Find where the given text appears and provide that cell's center as (X, Y) coordinate. 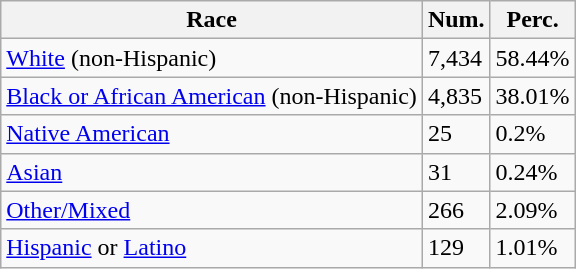
38.01% (532, 96)
129 (456, 248)
31 (456, 172)
Asian (212, 172)
266 (456, 210)
Black or African American (non-Hispanic) (212, 96)
White (non-Hispanic) (212, 58)
Native American (212, 134)
1.01% (532, 248)
25 (456, 134)
7,434 (456, 58)
2.09% (532, 210)
Other/Mixed (212, 210)
58.44% (532, 58)
Race (212, 20)
4,835 (456, 96)
Hispanic or Latino (212, 248)
0.24% (532, 172)
Perc. (532, 20)
0.2% (532, 134)
Num. (456, 20)
